Return (X, Y) of the center of cell containing provided text 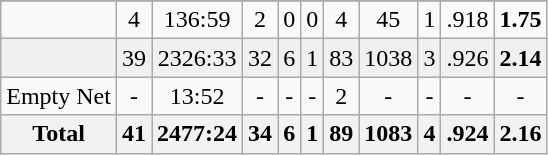
83 (342, 58)
Empty Net (59, 96)
2326:33 (198, 58)
.918 (468, 20)
.924 (468, 134)
1.75 (520, 20)
39 (134, 58)
Total (59, 134)
2477:24 (198, 134)
2.14 (520, 58)
3 (430, 58)
45 (388, 20)
136:59 (198, 20)
.926 (468, 58)
2.16 (520, 134)
41 (134, 134)
1083 (388, 134)
13:52 (198, 96)
32 (260, 58)
89 (342, 134)
34 (260, 134)
1038 (388, 58)
